Scan for the cell matching the given text and deliver its [x, y] coordinate at center. 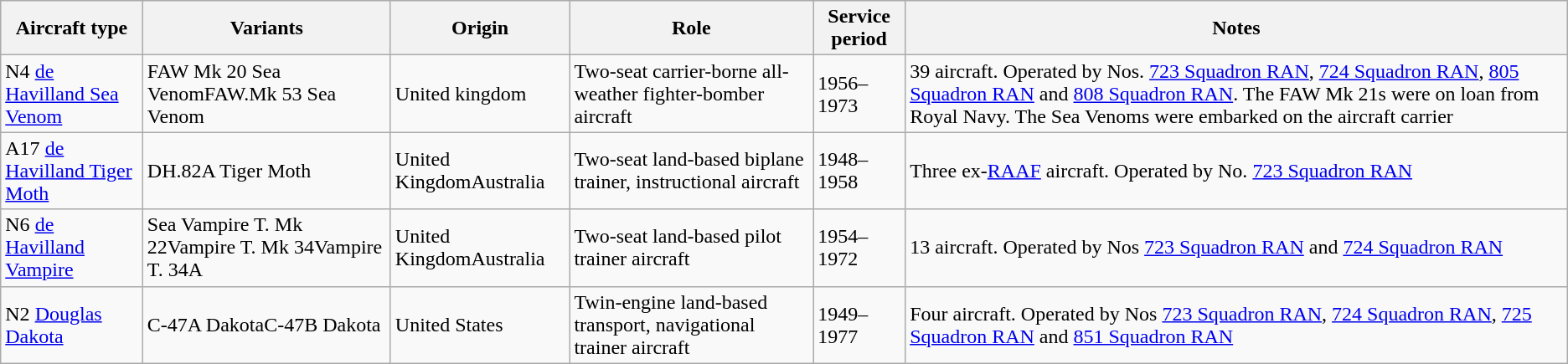
1956–1973 [859, 94]
Role [692, 28]
Four aircraft. Operated by Nos 723 Squadron RAN, 724 Squadron RAN, 725 Squadron RAN and 851 Squadron RAN [1236, 325]
1949–1977 [859, 325]
N2 Douglas Dakota [72, 325]
Two-seat carrier-borne all-weather fighter-bomber aircraft [692, 94]
FAW Mk 20 Sea VenomFAW.Mk 53 Sea Venom [266, 94]
Twin-engine land-based transport, navigational trainer aircraft [692, 325]
DH.82A Tiger Moth [266, 171]
Two-seat land-based biplane trainer, instructional aircraft [692, 171]
Origin [480, 28]
Variants [266, 28]
C-47A DakotaC-47B Dakota [266, 325]
United States [480, 325]
N4 de Havilland Sea Venom [72, 94]
United kingdom [480, 94]
Three ex-RAAF aircraft. Operated by No. 723 Squadron RAN [1236, 171]
1948–1958 [859, 171]
13 aircraft. Operated by Nos 723 Squadron RAN and 724 Squadron RAN [1236, 248]
Aircraft type [72, 28]
Sea Vampire T. Mk 22Vampire T. Mk 34Vampire T. 34A [266, 248]
N6 de Havilland Vampire [72, 248]
1954–1972 [859, 248]
A17 de Havilland Tiger Moth [72, 171]
Two-seat land-based pilot trainer aircraft [692, 248]
Notes [1236, 28]
Service period [859, 28]
